For the text-containing cell, return its midpoint in (x, y) coordinate format. 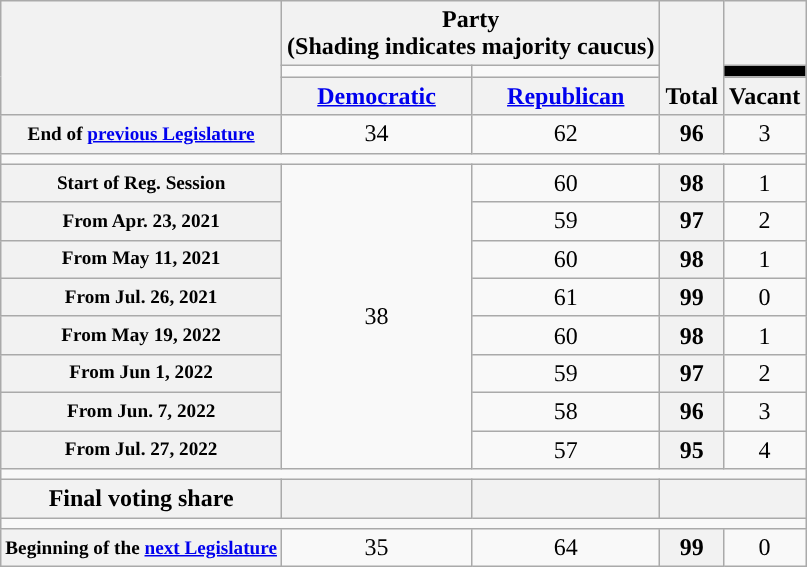
From Jun 1, 2022 (142, 373)
61 (566, 297)
End of previous Legislature (142, 134)
4 (764, 449)
From Jul. 26, 2021 (142, 297)
34 (377, 134)
Beginning of the next Legislature (142, 548)
Final voting share (142, 499)
57 (566, 449)
From May 19, 2022 (142, 335)
64 (566, 548)
58 (566, 411)
62 (566, 134)
From Jul. 27, 2022 (142, 449)
Republican (566, 96)
35 (377, 548)
Total (692, 58)
38 (377, 316)
From Apr. 23, 2021 (142, 221)
Start of Reg. Session (142, 183)
From May 11, 2021 (142, 259)
Party (Shading indicates majority caucus) (471, 34)
95 (692, 449)
Democratic (377, 96)
Vacant (764, 96)
From Jun. 7, 2022 (142, 411)
